Locate the cell with the specified text and output its (X, Y) center coordinate. 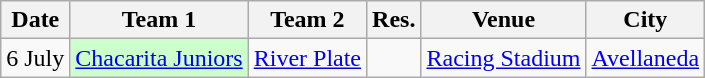
Team 2 (307, 20)
Venue (504, 20)
Team 1 (159, 20)
Chacarita Juniors (159, 58)
City (646, 20)
Racing Stadium (504, 58)
6 July (36, 58)
Date (36, 20)
Res. (394, 20)
Avellaneda (646, 58)
River Plate (307, 58)
